Find where the given text appears and provide that cell's center as [X, Y] coordinate. 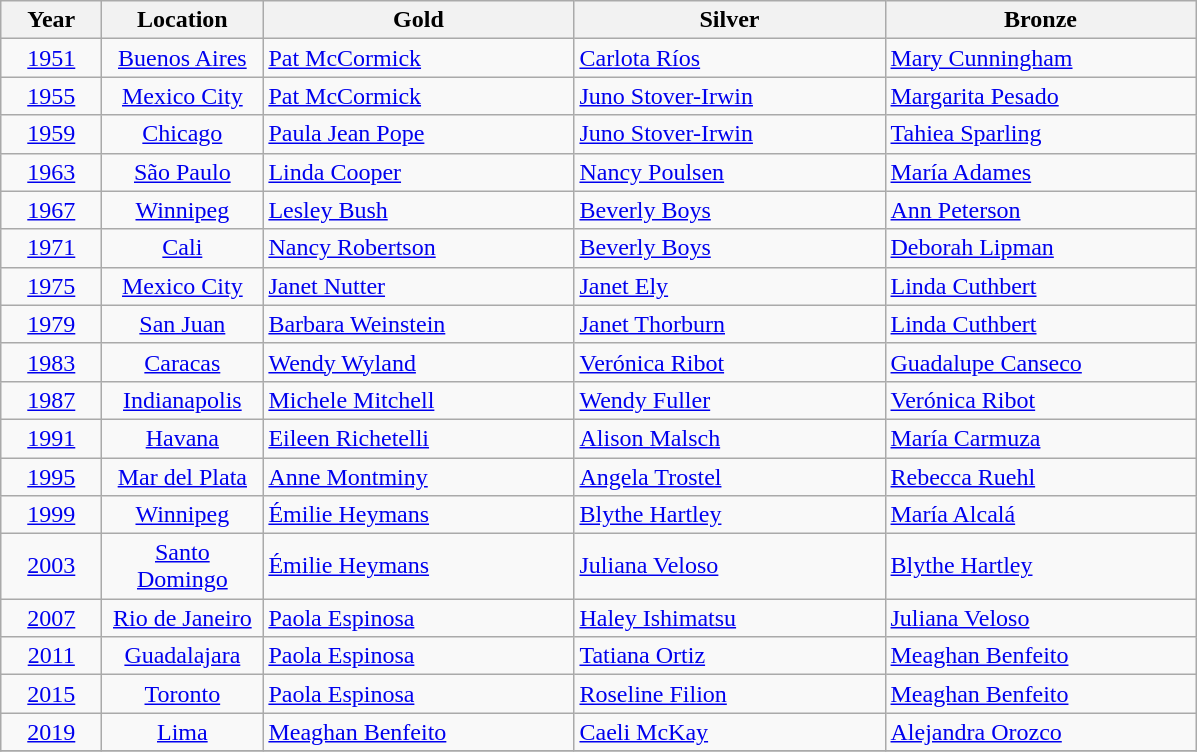
Linda Cooper [418, 172]
Wendy Fuller [730, 400]
Eileen Richetelli [418, 438]
Indianapolis [182, 400]
Ann Peterson [1040, 210]
2007 [52, 618]
Deborah Lipman [1040, 248]
Margarita Pesado [1040, 96]
Gold [418, 20]
Nancy Poulsen [730, 172]
Nancy Robertson [418, 248]
Buenos Aires [182, 58]
Tahiea Sparling [1040, 134]
1983 [52, 362]
Carlota Ríos [730, 58]
Barbara Weinstein [418, 324]
1991 [52, 438]
Toronto [182, 694]
Angela Trostel [730, 477]
Janet Ely [730, 286]
Bronze [1040, 20]
2015 [52, 694]
Location [182, 20]
2003 [52, 566]
1979 [52, 324]
María Adames [1040, 172]
São Paulo [182, 172]
Anne Montminy [418, 477]
Caeli McKay [730, 732]
1967 [52, 210]
Lesley Bush [418, 210]
Caracas [182, 362]
Year [52, 20]
Mary Cunningham [1040, 58]
Paula Jean Pope [418, 134]
Rebecca Ruehl [1040, 477]
Lima [182, 732]
Rio de Janeiro [182, 618]
Chicago [182, 134]
Roseline Filion [730, 694]
Janet Thorburn [730, 324]
1963 [52, 172]
1987 [52, 400]
1975 [52, 286]
Haley Ishimatsu [730, 618]
Janet Nutter [418, 286]
Cali [182, 248]
1999 [52, 515]
Mar del Plata [182, 477]
Guadalajara [182, 656]
Alejandra Orozco [1040, 732]
Silver [730, 20]
2019 [52, 732]
1995 [52, 477]
1955 [52, 96]
María Alcalá [1040, 515]
Wendy Wyland [418, 362]
San Juan [182, 324]
Alison Malsch [730, 438]
Santo Domingo [182, 566]
1951 [52, 58]
Havana [182, 438]
Michele Mitchell [418, 400]
1959 [52, 134]
Guadalupe Canseco [1040, 362]
2011 [52, 656]
1971 [52, 248]
María Carmuza [1040, 438]
Tatiana Ortiz [730, 656]
